Search for the cell housing the specified text and yield its [x, y] center coordinate. 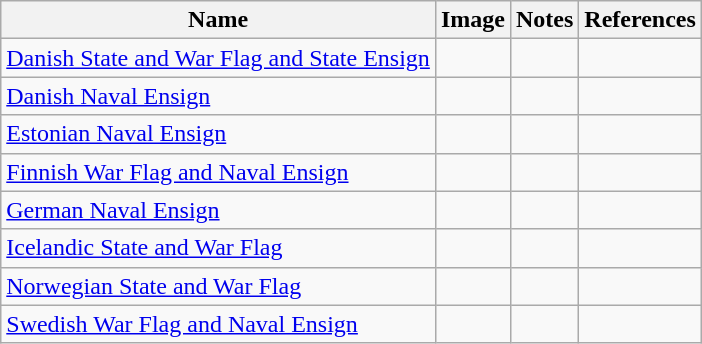
Image [472, 20]
Estonian Naval Ensign [218, 134]
Icelandic State and War Flag [218, 248]
Notes [544, 20]
Name [218, 20]
Swedish War Flag and Naval Ensign [218, 324]
References [640, 20]
Danish State and War Flag and State Ensign [218, 58]
Finnish War Flag and Naval Ensign [218, 172]
German Naval Ensign [218, 210]
Danish Naval Ensign [218, 96]
Norwegian State and War Flag [218, 286]
